Find where the given text appears and provide that cell's center as (x, y) coordinate. 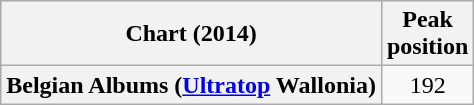
Chart (2014) (192, 34)
Belgian Albums (Ultratop Wallonia) (192, 85)
192 (427, 85)
Peak position (427, 34)
